Determine the [x, y] coordinate at the center of the cell enclosing the given text.  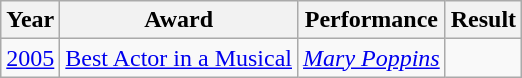
Performance [372, 20]
Best Actor in a Musical [179, 58]
Mary Poppins [372, 58]
Award [179, 20]
Result [483, 20]
2005 [30, 58]
Year [30, 20]
